Capture the cell that displays the provided text and extract its [X, Y] central coordinate. 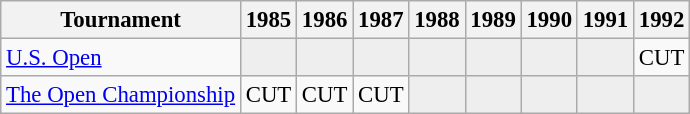
1986 [325, 20]
1990 [549, 20]
The Open Championship [121, 95]
Tournament [121, 20]
1987 [381, 20]
1992 [661, 20]
1989 [493, 20]
1988 [437, 20]
U.S. Open [121, 58]
1991 [605, 20]
1985 [268, 20]
